Search for the cell housing the specified text and yield its (X, Y) center coordinate. 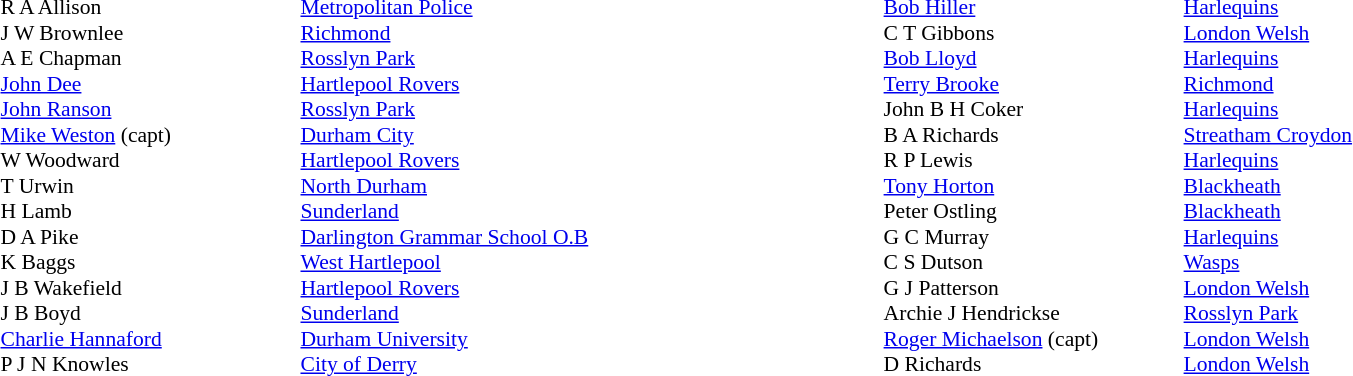
Peter Ostling (1034, 211)
John Ranson (150, 109)
Durham City (444, 135)
Darlington Grammar School O.B (444, 237)
D A Pike (150, 237)
C S Dutson (1034, 263)
Bob Lloyd (1034, 59)
Roger Michaelson (capt) (1034, 339)
Terry Brooke (1034, 84)
J B Boyd (150, 313)
G C Murray (1034, 237)
Archie J Hendrickse (1034, 313)
Wasps (1268, 263)
J W Brownlee (150, 33)
B A Richards (1034, 135)
Tony Horton (1034, 186)
J B Wakefield (150, 288)
C T Gibbons (1034, 33)
Mike Weston (capt) (150, 135)
T Urwin (150, 186)
H Lamb (150, 211)
A E Chapman (150, 59)
Charlie Hannaford (150, 339)
K Baggs (150, 263)
John Dee (150, 84)
Durham University (444, 339)
North Durham (444, 186)
W Woodward (150, 161)
R P Lewis (1034, 161)
John B H Coker (1034, 109)
Streatham Croydon (1268, 135)
G J Patterson (1034, 288)
West Hartlepool (444, 263)
